Scan for the cell matching the given text and deliver its [X, Y] coordinate at center. 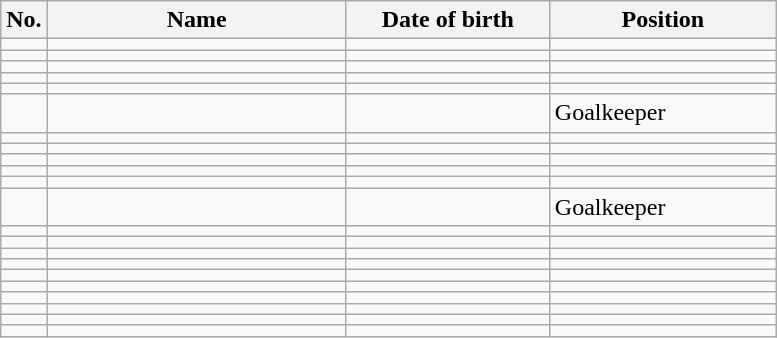
Name [196, 20]
No. [24, 20]
Date of birth [448, 20]
Position [662, 20]
